Scan for the cell matching the given text and deliver its (X, Y) coordinate at center. 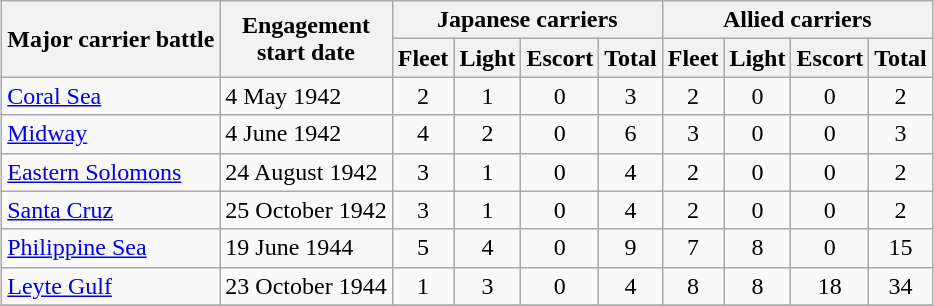
7 (693, 248)
34 (901, 286)
Engagementstart date (306, 39)
23 October 1944 (306, 286)
18 (830, 286)
Eastern Solomons (111, 172)
6 (631, 134)
9 (631, 248)
Japanese carriers (527, 20)
Leyte Gulf (111, 286)
24 August 1942 (306, 172)
5 (423, 248)
Major carrier battle (111, 39)
Coral Sea (111, 96)
Santa Cruz (111, 210)
4 June 1942 (306, 134)
Allied carriers (797, 20)
Philippine Sea (111, 248)
25 October 1942 (306, 210)
4 May 1942 (306, 96)
19 June 1944 (306, 248)
15 (901, 248)
Midway (111, 134)
